Return (X, Y) of the center of cell containing provided text 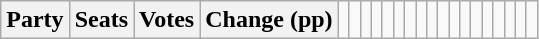
Party (35, 20)
Votes (167, 20)
Change (pp) (269, 20)
Seats (101, 20)
